Identify which cell holds the provided text, then report its [x, y] central coordinate. 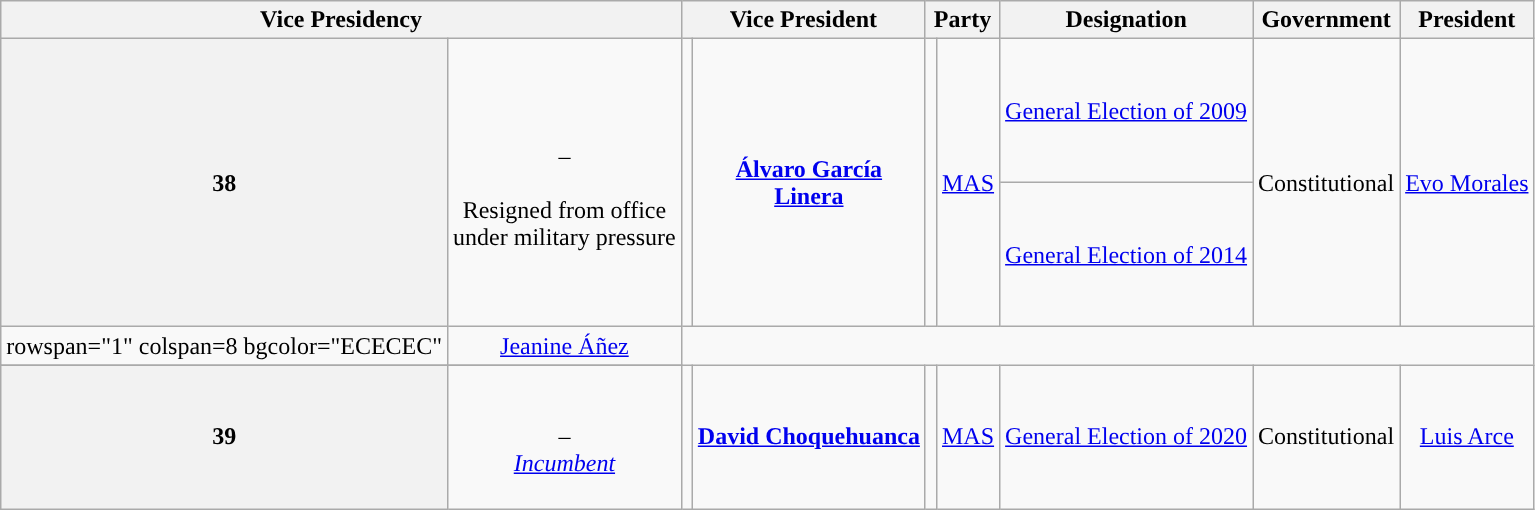
Álvaro GarcíaLinera [808, 183]
President [1467, 20]
39 [224, 437]
Vice President [803, 20]
David Choquehuanca [808, 437]
Jeanine Áñez [565, 346]
Party [962, 20]
Vice Presidency [341, 20]
General Election of 2020 [1126, 437]
rowspan="1" colspan=8 bgcolor="ECECEC" [224, 346]
Government [1326, 20]
Luis Arce [1467, 437]
–Resigned from officeunder military pressure [565, 183]
–Incumbent [565, 437]
General Election of 2014 [1126, 255]
Designation [1126, 20]
38 [224, 183]
General Election of 2009 [1126, 111]
Evo Morales [1467, 183]
